Search for the cell housing the specified text and yield its [x, y] center coordinate. 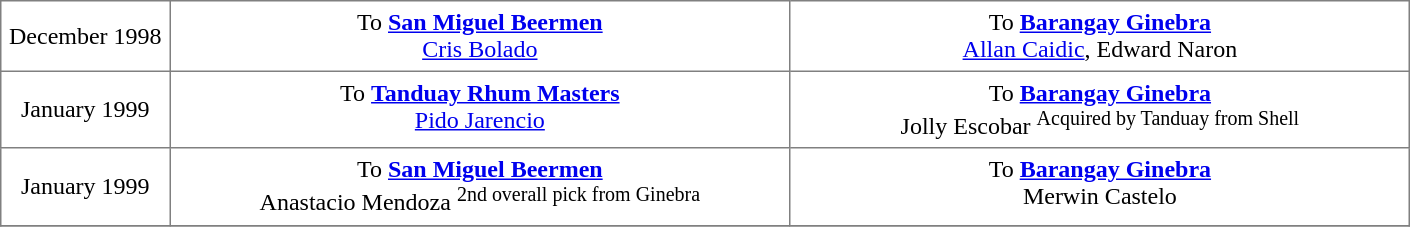
To Barangay GinebraMerwin Castelo [1100, 186]
To Tanduay Rhum MastersPido Jarencio [480, 110]
To San Miguel BeermenCris Bolado [480, 36]
To Barangay GinebraAllan Caidic, Edward Naron [1100, 36]
To Barangay GinebraJolly Escobar Acquired by Tanduay from Shell [1100, 110]
December 1998 [86, 36]
To San Miguel BeermenAnastacio Mendoza 2nd overall pick from Ginebra [480, 186]
